Identify which cell holds the provided text, then report its [x, y] central coordinate. 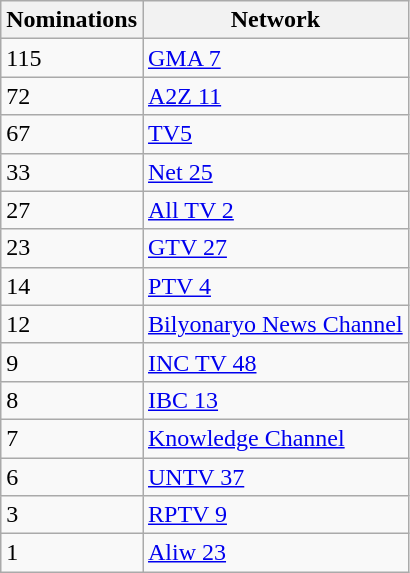
TV5 [275, 134]
INC TV 48 [275, 362]
Nominations [72, 20]
RPTV 9 [275, 515]
3 [72, 515]
115 [72, 58]
8 [72, 400]
Bilyonaryo News Channel [275, 324]
Aliw 23 [275, 553]
6 [72, 477]
Knowledge Channel [275, 438]
IBC 13 [275, 400]
23 [72, 248]
12 [72, 324]
7 [72, 438]
Network [275, 20]
72 [72, 96]
67 [72, 134]
PTV 4 [275, 286]
All TV 2 [275, 210]
GMA 7 [275, 58]
14 [72, 286]
Net 25 [275, 172]
A2Z 11 [275, 96]
33 [72, 172]
9 [72, 362]
GTV 27 [275, 248]
1 [72, 553]
27 [72, 210]
UNTV 37 [275, 477]
